Provide the [x, y] coordinate of the cell's center where the given text is located.  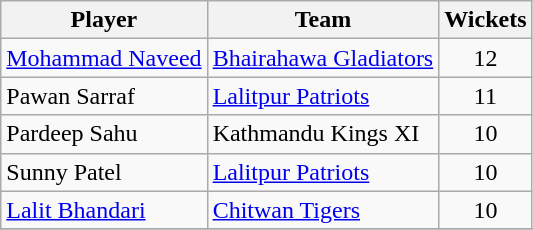
Player [104, 20]
Lalit Bhandari [104, 210]
11 [486, 96]
Pawan Sarraf [104, 96]
12 [486, 58]
Kathmandu Kings XI [323, 134]
Pardeep Sahu [104, 134]
Chitwan Tigers [323, 210]
Sunny Patel [104, 172]
Mohammad Naveed [104, 58]
Team [323, 20]
Wickets [486, 20]
Bhairahawa Gladiators [323, 58]
